Pinpoint the cell where the given text exists, returning its (X, Y) midpoint coordinate. 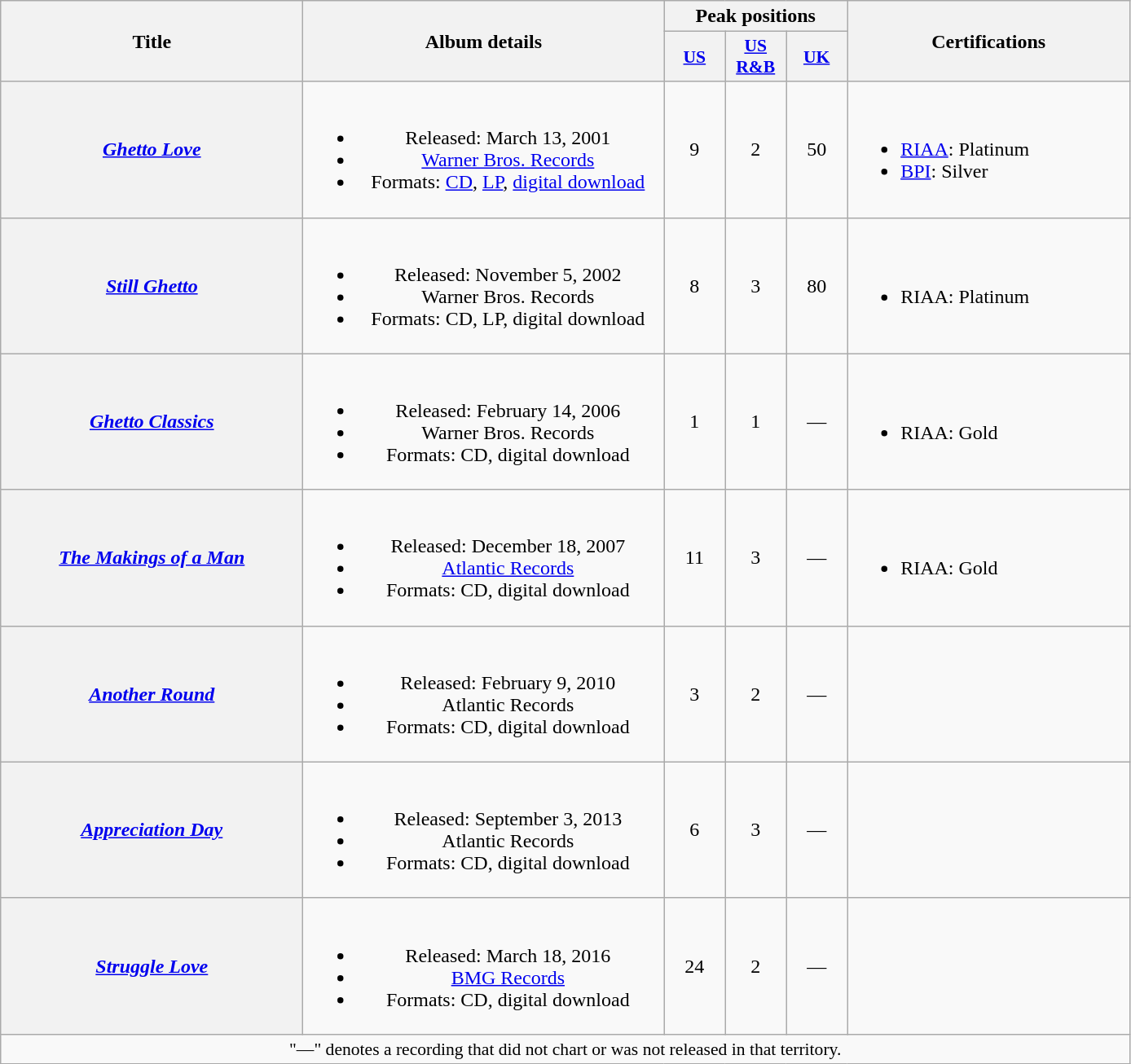
6 (694, 829)
UK (816, 57)
Released: December 18, 2007Atlantic RecordsFormats: CD, digital download (484, 557)
9 (694, 150)
Released: March 18, 2016BMG RecordsFormats: CD, digital download (484, 966)
Peak positions (756, 16)
Released: September 3, 2013Atlantic RecordsFormats: CD, digital download (484, 829)
Appreciation Day (152, 829)
RIAA: PlatinumBPI: Silver (989, 150)
Title (152, 41)
50 (816, 150)
Released: March 13, 2001Warner Bros. RecordsFormats: CD, LP, digital download (484, 150)
Another Round (152, 694)
RIAA: Platinum (989, 285)
80 (816, 285)
The Makings of a Man (152, 557)
Released: February 14, 2006Warner Bros. RecordsFormats: CD, digital download (484, 422)
Album details (484, 41)
8 (694, 285)
Certifications (989, 41)
Struggle Love (152, 966)
"—" denotes a recording that did not chart or was not released in that territory. (565, 1049)
24 (694, 966)
Still Ghetto (152, 285)
USR&B (756, 57)
Released: February 9, 2010Atlantic RecordsFormats: CD, digital download (484, 694)
11 (694, 557)
US (694, 57)
Ghetto Love (152, 150)
Released: November 5, 2002Warner Bros. RecordsFormats: CD, LP, digital download (484, 285)
Ghetto Classics (152, 422)
